Determine the [x, y] coordinate at the center of the cell enclosing the given text.  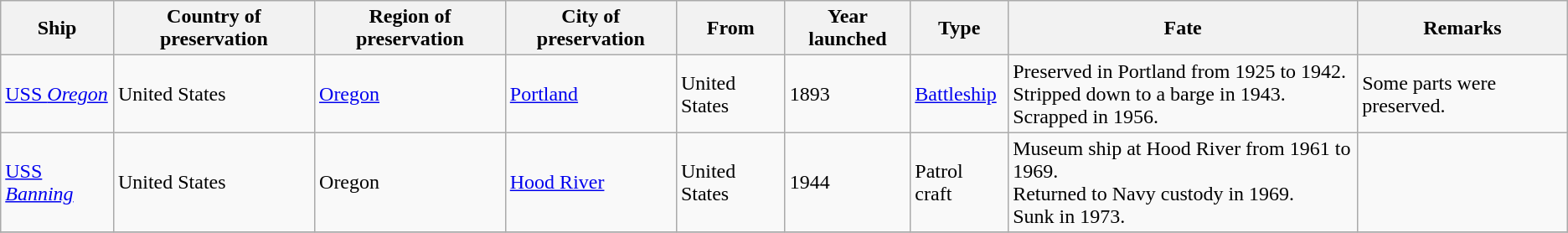
Patrol craft [960, 183]
City of preservation [591, 28]
Type [960, 28]
Hood River [591, 183]
Museum ship at Hood River from 1961 to 1969.Returned to Navy custody in 1969.Sunk in 1973. [1183, 183]
Year launched [848, 28]
Remarks [1462, 28]
Region of preservation [410, 28]
Fate [1183, 28]
Battleship [960, 94]
USS Oregon [57, 94]
Portland [591, 94]
Preserved in Portland from 1925 to 1942.Stripped down to a barge in 1943.Scrapped in 1956. [1183, 94]
Country of preservation [214, 28]
Some parts were preserved. [1462, 94]
1944 [848, 183]
USS Banning [57, 183]
1893 [848, 94]
Ship [57, 28]
From [730, 28]
